Output the [X, Y] coordinate of the center of the cell containing the given text.  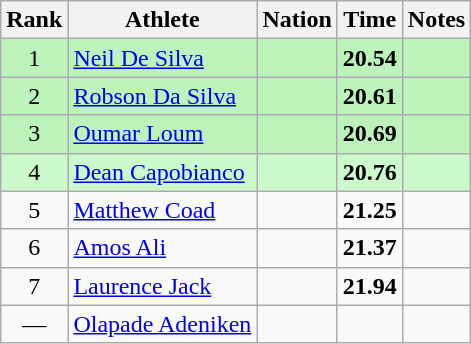
6 [34, 248]
Nation [297, 20]
20.69 [370, 134]
Amos Ali [162, 248]
— [34, 324]
Laurence Jack [162, 286]
3 [34, 134]
Time [370, 20]
Matthew Coad [162, 210]
7 [34, 286]
20.61 [370, 96]
20.76 [370, 172]
Olapade Adeniken [162, 324]
Rank [34, 20]
21.94 [370, 286]
Dean Capobianco [162, 172]
1 [34, 58]
Notes [436, 20]
21.37 [370, 248]
Athlete [162, 20]
5 [34, 210]
Neil De Silva [162, 58]
20.54 [370, 58]
4 [34, 172]
Robson Da Silva [162, 96]
Oumar Loum [162, 134]
21.25 [370, 210]
2 [34, 96]
